Provide the [X, Y] coordinate of the cell's center where the given text is located.  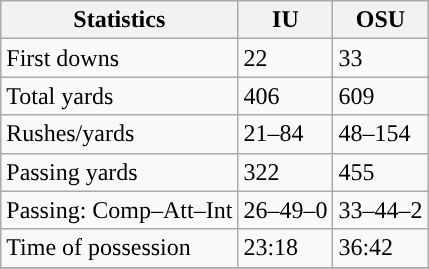
Rushes/yards [120, 134]
322 [286, 172]
Time of possession [120, 248]
406 [286, 96]
36:42 [380, 248]
OSU [380, 20]
22 [286, 58]
33–44–2 [380, 210]
21–84 [286, 134]
33 [380, 58]
48–154 [380, 134]
Statistics [120, 20]
Total yards [120, 96]
IU [286, 20]
Passing yards [120, 172]
Passing: Comp–Att–Int [120, 210]
26–49–0 [286, 210]
First downs [120, 58]
23:18 [286, 248]
609 [380, 96]
455 [380, 172]
